Search for the cell housing the specified text and yield its (x, y) center coordinate. 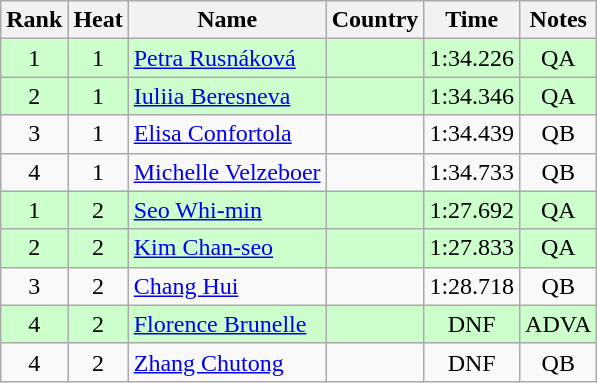
Heat (98, 20)
Petra Rusnáková (227, 58)
1:34.346 (472, 96)
1:28.718 (472, 286)
Seo Whi-min (227, 210)
ADVA (558, 324)
Time (472, 20)
Michelle Velzeboer (227, 172)
Country (375, 20)
1:34.226 (472, 58)
Iuliia Beresneva (227, 96)
1:27.692 (472, 210)
1:34.733 (472, 172)
1:27.833 (472, 248)
Notes (558, 20)
Florence Brunelle (227, 324)
Rank (34, 20)
Name (227, 20)
Elisa Confortola (227, 134)
1:34.439 (472, 134)
Kim Chan-seo (227, 248)
Chang Hui (227, 286)
Zhang Chutong (227, 362)
